Return (x, y) of the center of cell containing provided text 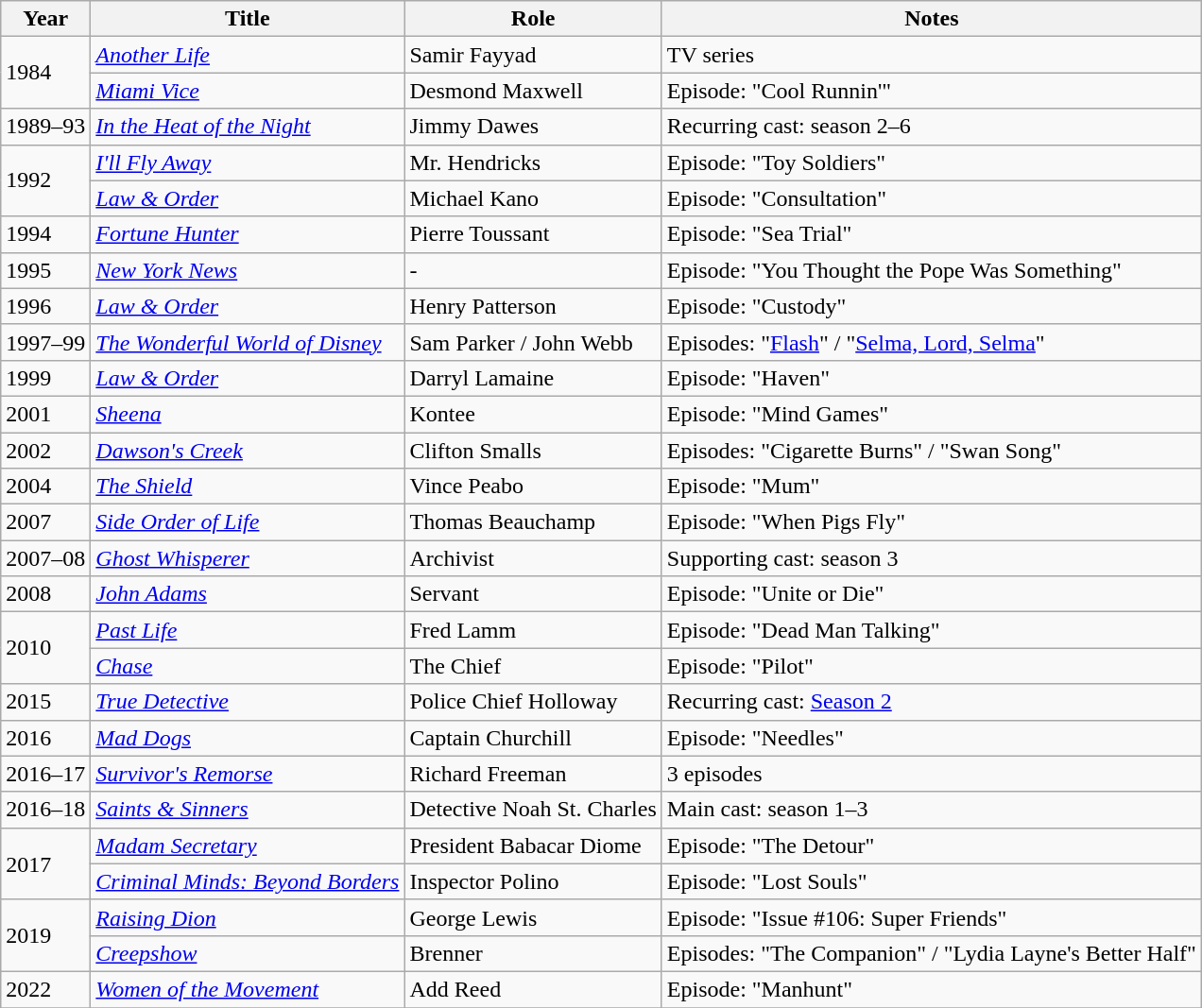
2004 (45, 487)
2010 (45, 648)
Kontee (533, 414)
I'll Fly Away (248, 162)
1984 (45, 73)
1995 (45, 270)
Episode: "Needles" (932, 738)
True Detective (248, 702)
Year (45, 19)
Richard Freeman (533, 774)
Saints & Sinners (248, 810)
Episode: "Mind Games" (932, 414)
1999 (45, 378)
Creepshow (248, 953)
Survivor's Remorse (248, 774)
New York News (248, 270)
Episode: "Sea Trial" (932, 234)
TV series (932, 55)
2008 (45, 594)
Add Reed (533, 989)
Episode: "You Thought the Pope Was Something" (932, 270)
Ghost Whisperer (248, 558)
2002 (45, 451)
Police Chief Holloway (533, 702)
Episode: "Pilot" (932, 666)
Side Order of Life (248, 522)
1989–93 (45, 127)
Episode: "Unite or Die" (932, 594)
Title (248, 19)
2016 (45, 738)
1994 (45, 234)
2017 (45, 863)
2016–17 (45, 774)
Role (533, 19)
Episode: "Cool Runnin'" (932, 91)
3 episodes (932, 774)
Miami Vice (248, 91)
Vince Peabo (533, 487)
Episode: "Lost Souls" (932, 881)
Clifton Smalls (533, 451)
Episode: "Custody" (932, 306)
Pierre Toussant (533, 234)
2007–08 (45, 558)
Episode: "When Pigs Fly" (932, 522)
Episode: "Dead Man Talking" (932, 630)
Episodes: "Cigarette Burns" / "Swan Song" (932, 451)
Darryl Lamaine (533, 378)
Raising Dion (248, 917)
The Chief (533, 666)
The Shield (248, 487)
Episode: "Manhunt" (932, 989)
Sheena (248, 414)
Main cast: season 1–3 (932, 810)
Fred Lamm (533, 630)
In the Heat of the Night (248, 127)
Inspector Polino (533, 881)
Episode: "Toy Soldiers" (932, 162)
Brenner (533, 953)
John Adams (248, 594)
2016–18 (45, 810)
2015 (45, 702)
Dawson's Creek (248, 451)
Criminal Minds: Beyond Borders (248, 881)
Captain Churchill (533, 738)
President Babacar Diome (533, 846)
Thomas Beauchamp (533, 522)
Episode: "Haven" (932, 378)
Recurring cast: season 2–6 (932, 127)
Chase (248, 666)
Samir Fayyad (533, 55)
Recurring cast: Season 2 (932, 702)
Notes (932, 19)
Episode: "The Detour" (932, 846)
Fortune Hunter (248, 234)
Madam Secretary (248, 846)
Henry Patterson (533, 306)
Another Life (248, 55)
2007 (45, 522)
Servant (533, 594)
2019 (45, 935)
Jimmy Dawes (533, 127)
Episode: "Issue #106: Super Friends" (932, 917)
2022 (45, 989)
Sam Parker / John Webb (533, 342)
1992 (45, 180)
Mad Dogs (248, 738)
Desmond Maxwell (533, 91)
Michael Kano (533, 198)
George Lewis (533, 917)
Episode: "Consultation" (932, 198)
Supporting cast: season 3 (932, 558)
- (533, 270)
Episodes: "Flash" / "Selma, Lord, Selma" (932, 342)
Past Life (248, 630)
1996 (45, 306)
Detective Noah St. Charles (533, 810)
Archivist (533, 558)
Women of the Movement (248, 989)
1997–99 (45, 342)
The Wonderful World of Disney (248, 342)
Mr. Hendricks (533, 162)
2001 (45, 414)
Episode: "Mum" (932, 487)
Episodes: "The Companion" / "Lydia Layne's Better Half" (932, 953)
